Find where the given text appears and provide that cell's center as [x, y] coordinate. 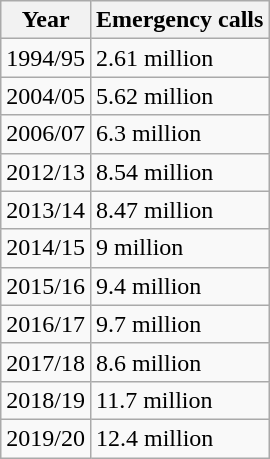
2017/18 [46, 362]
9 million [179, 248]
12.4 million [179, 438]
5.62 million [179, 96]
1994/95 [46, 58]
2012/13 [46, 172]
2006/07 [46, 134]
6.3 million [179, 134]
2.61 million [179, 58]
2016/17 [46, 324]
8.6 million [179, 362]
2014/15 [46, 248]
8.47 million [179, 210]
2004/05 [46, 96]
2013/14 [46, 210]
9.4 million [179, 286]
2015/16 [46, 286]
2019/20 [46, 438]
Emergency calls [179, 20]
2018/19 [46, 400]
11.7 million [179, 400]
9.7 million [179, 324]
Year [46, 20]
8.54 million [179, 172]
